Search for the cell housing the specified text and yield its [X, Y] center coordinate. 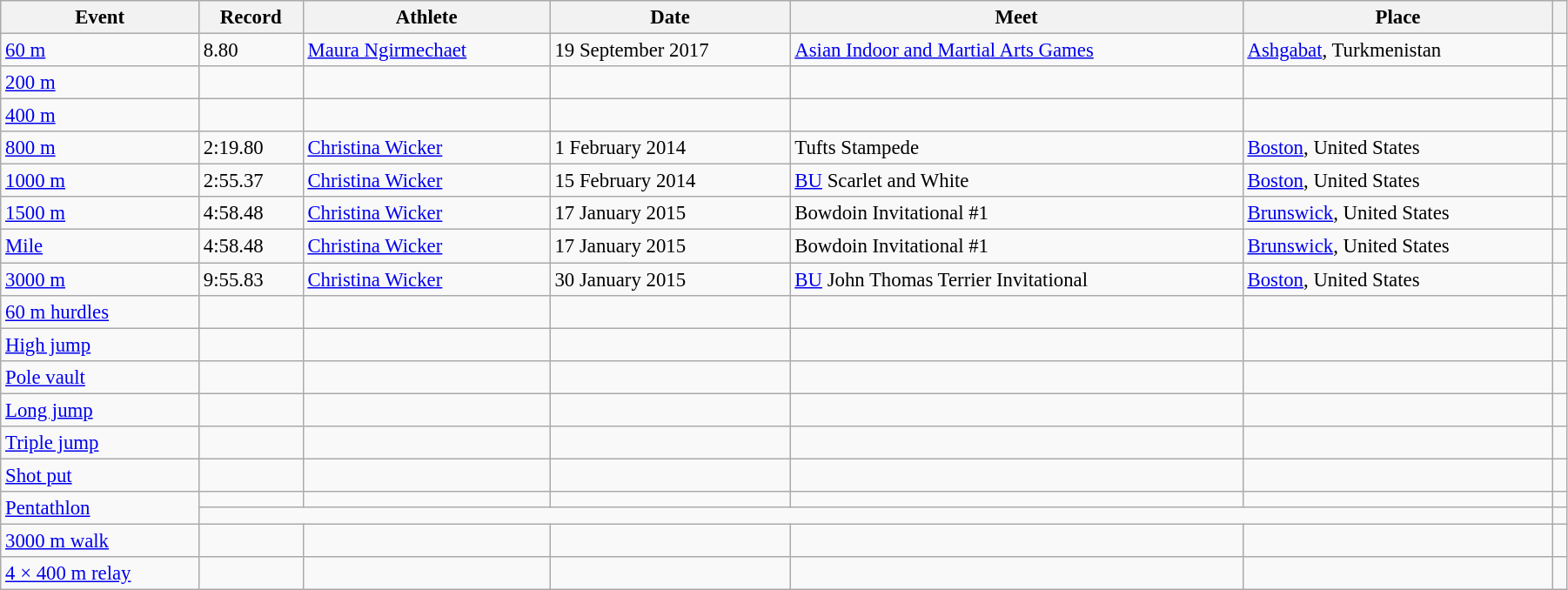
Meet [1016, 17]
Asian Indoor and Martial Arts Games [1016, 50]
Ashgabat, Turkmenistan [1397, 50]
Athlete [426, 17]
3000 m [100, 279]
1 February 2014 [670, 148]
Event [100, 17]
8.80 [251, 50]
1500 m [100, 213]
Pole vault [100, 377]
High jump [100, 345]
9:55.83 [251, 279]
BU Scarlet and White [1016, 181]
Date [670, 17]
15 February 2014 [670, 181]
Maura Ngirmechaet [426, 50]
Shot put [100, 475]
400 m [100, 116]
Long jump [100, 410]
4 × 400 m relay [100, 573]
30 January 2015 [670, 279]
60 m [100, 50]
2:19.80 [251, 148]
BU John Thomas Terrier Invitational [1016, 279]
800 m [100, 148]
1000 m [100, 181]
Tufts Stampede [1016, 148]
2:55.37 [251, 181]
Triple jump [100, 443]
60 m hurdles [100, 312]
Record [251, 17]
3000 m walk [100, 540]
Pentathlon [100, 508]
Place [1397, 17]
200 m [100, 83]
19 September 2017 [670, 50]
Mile [100, 246]
